Detect which cell encompasses the target text, then output its [X, Y] center coordinate. 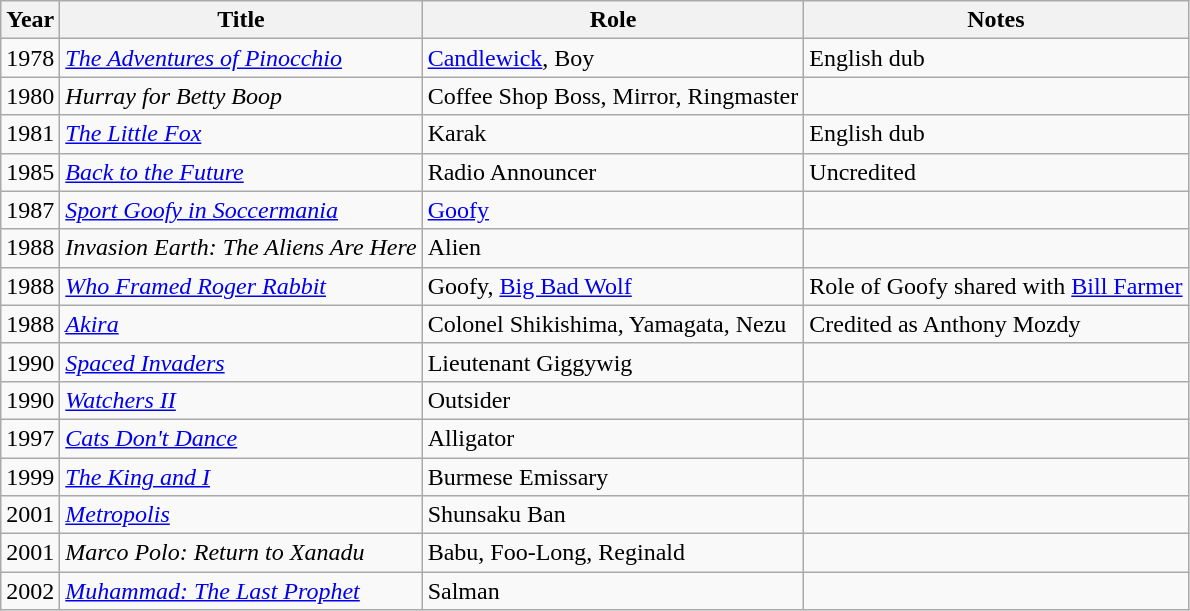
Babu, Foo-Long, Reginald [613, 553]
Lieutenant Giggywig [613, 362]
1999 [30, 477]
Year [30, 20]
1980 [30, 96]
Muhammad: The Last Prophet [241, 591]
1997 [30, 438]
The King and I [241, 477]
Role of Goofy shared with Bill Farmer [996, 286]
Alligator [613, 438]
Candlewick, Boy [613, 58]
Title [241, 20]
Invasion Earth: The Aliens Are Here [241, 248]
Notes [996, 20]
Uncredited [996, 172]
Watchers II [241, 400]
Goofy, Big Bad Wolf [613, 286]
1987 [30, 210]
Marco Polo: Return to Xanadu [241, 553]
Alien [613, 248]
Spaced Invaders [241, 362]
Role [613, 20]
Back to the Future [241, 172]
Akira [241, 324]
1981 [30, 134]
Colonel Shikishima, Yamagata, Nezu [613, 324]
Metropolis [241, 515]
The Little Fox [241, 134]
Salman [613, 591]
Sport Goofy in Soccermania [241, 210]
Outsider [613, 400]
Burmese Emissary [613, 477]
1978 [30, 58]
Coffee Shop Boss, Mirror, Ringmaster [613, 96]
Hurray for Betty Boop [241, 96]
Who Framed Roger Rabbit [241, 286]
The Adventures of Pinocchio [241, 58]
Radio Announcer [613, 172]
Karak [613, 134]
Shunsaku Ban [613, 515]
Goofy [613, 210]
1985 [30, 172]
2002 [30, 591]
Credited as Anthony Mozdy [996, 324]
Cats Don't Dance [241, 438]
